Identify which cell holds the provided text, then report its [x, y] central coordinate. 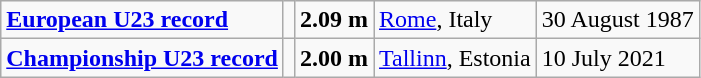
European U23 record [142, 20]
Tallinn, Estonia [456, 58]
2.00 m [334, 58]
Rome, Italy [456, 20]
10 July 2021 [618, 58]
30 August 1987 [618, 20]
Championship U23 record [142, 58]
2.09 m [334, 20]
